Provide the [X, Y] coordinate of the cell's center where the given text is located.  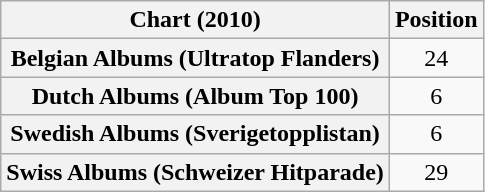
Dutch Albums (Album Top 100) [196, 96]
29 [436, 172]
Swiss Albums (Schweizer Hitparade) [196, 172]
Position [436, 20]
Belgian Albums (Ultratop Flanders) [196, 58]
Chart (2010) [196, 20]
Swedish Albums (Sverigetopplistan) [196, 134]
24 [436, 58]
